Provide the (x, y) coordinate of the cell's center where the given text is located.  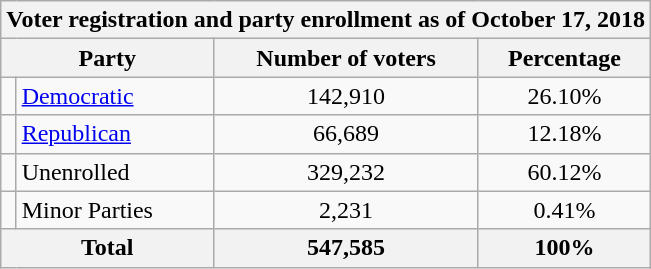
Party (108, 58)
Number of voters (346, 58)
66,689 (346, 134)
Total (108, 248)
329,232 (346, 172)
Democratic (115, 96)
2,231 (346, 210)
547,585 (346, 248)
Minor Parties (115, 210)
Republican (115, 134)
Unenrolled (115, 172)
26.10% (564, 96)
100% (564, 248)
Voter registration and party enrollment as of October 17, 2018 (326, 20)
Percentage (564, 58)
60.12% (564, 172)
12.18% (564, 134)
0.41% (564, 210)
142,910 (346, 96)
